Detect which cell encompasses the target text, then output its (x, y) center coordinate. 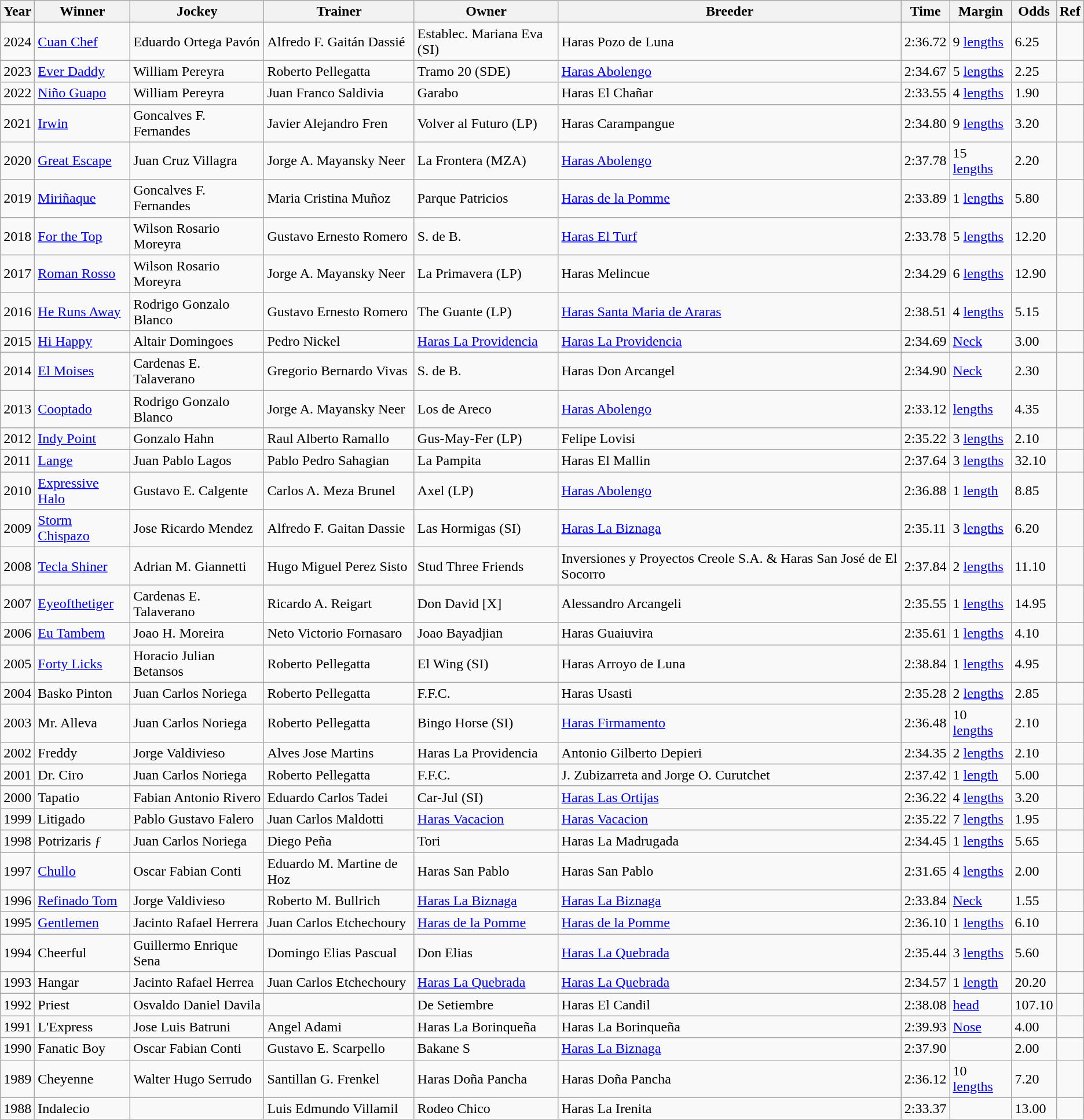
Carlos A. Meza Brunel (339, 491)
2016 (17, 312)
107.10 (1034, 1005)
Axel (LP) (486, 491)
Neto Victorio Fornasaro (339, 634)
Bakane S (486, 1049)
Eduardo M. Martine de Hoz (339, 871)
6 lengths (981, 273)
Irwin (82, 123)
2006 (17, 634)
6.25 (1034, 42)
Margin (981, 12)
2:38.51 (925, 312)
Haras El Turf (730, 236)
14.95 (1034, 603)
Haras Carampangue (730, 123)
The Guante (LP) (486, 312)
2:35.28 (925, 693)
2:36.72 (925, 42)
6.10 (1034, 923)
Joao H. Moreira (197, 634)
2:39.93 (925, 1027)
Hi Happy (82, 341)
Establec. Mariana Eva (SI) (486, 42)
La Primavera (LP) (486, 273)
2.30 (1034, 371)
El Wing (SI) (486, 664)
Javier Alejandro Fren (339, 123)
Hangar (82, 983)
Haras Guaiuvira (730, 634)
Bingo Horse (SI) (486, 723)
Juan Cruz Villagra (197, 161)
2:35.11 (925, 528)
1996 (17, 901)
2014 (17, 371)
Alves Jose Martins (339, 753)
2002 (17, 753)
He Runs Away (82, 312)
Haras Don Arcangel (730, 371)
lengths (981, 409)
5.65 (1034, 841)
2017 (17, 273)
Tecla Shiner (82, 566)
1994 (17, 953)
Gustavo E. Calgente (197, 491)
2:37.84 (925, 566)
Juan Carlos Maldotti (339, 819)
5.00 (1034, 775)
Niño Guapo (82, 93)
Jose Ricardo Mendez (197, 528)
12.90 (1034, 273)
Antonio Gilberto Depieri (730, 753)
1992 (17, 1005)
Alfredo F. Gaitan Dassie (339, 528)
Pablo Gustavo Falero (197, 819)
Odds (1034, 12)
Las Hormigas (SI) (486, 528)
2003 (17, 723)
Ricardo A. Reigart (339, 603)
Haras Firmamento (730, 723)
Gentlemen (82, 923)
2:33.78 (925, 236)
2023 (17, 71)
Horacio Julian Betansos (197, 664)
7.20 (1034, 1078)
2:38.08 (925, 1005)
Year (17, 12)
Juan Franco Saldivia (339, 93)
2021 (17, 123)
Haras La Madrugada (730, 841)
Miriñaque (82, 198)
5.60 (1034, 953)
Haras Las Ortijas (730, 797)
Trainer (339, 12)
Dr. Ciro (82, 775)
Parque Patricios (486, 198)
Priest (82, 1005)
2020 (17, 161)
Tapatio (82, 797)
Jacinto Rafael Herrea (197, 983)
2:35.55 (925, 603)
2019 (17, 198)
Jose Luis Batruni (197, 1027)
2018 (17, 236)
Volver al Futuro (LP) (486, 123)
Forty Licks (82, 664)
1990 (17, 1049)
Winner (82, 12)
Pablo Pedro Sahagian (339, 461)
Gus-May-Fer (LP) (486, 439)
2007 (17, 603)
Garabo (486, 93)
Luis Edmundo Villamil (339, 1108)
Roberto M. Bullrich (339, 901)
Chullo (82, 871)
Storm Chispazo (82, 528)
2015 (17, 341)
Rodeo Chico (486, 1108)
De Setiembre (486, 1005)
5.15 (1034, 312)
11.10 (1034, 566)
2:36.22 (925, 797)
2:33.89 (925, 198)
Potrizaris ƒ (82, 841)
Felipe Lovisi (730, 439)
Domingo Elias Pascual (339, 953)
Haras Santa Maria de Araras (730, 312)
Indy Point (82, 439)
4.10 (1034, 634)
2:38.84 (925, 664)
4.00 (1034, 1027)
Walter Hugo Serrudo (197, 1078)
Eyeofthetiger (82, 603)
Jacinto Rafael Herrera (197, 923)
1997 (17, 871)
Haras Arroyo de Luna (730, 664)
Stud Three Friends (486, 566)
Hugo Miguel Perez Sisto (339, 566)
Fabian Antonio Rivero (197, 797)
Mr. Alleva (82, 723)
2:34.67 (925, 71)
2.85 (1034, 693)
2:37.42 (925, 775)
2:33.12 (925, 409)
Don Elias (486, 953)
Altair Domingoes (197, 341)
1988 (17, 1108)
2000 (17, 797)
Gustavo E. Scarpello (339, 1049)
2:36.12 (925, 1078)
2:35.61 (925, 634)
2:36.88 (925, 491)
Freddy (82, 753)
Cuan Chef (82, 42)
2:36.48 (925, 723)
Cooptado (82, 409)
Tramo 20 (SDE) (486, 71)
Lange (82, 461)
El Moises (82, 371)
Los de Areco (486, 409)
Roman Rosso (82, 273)
Alfredo F. Gaitán Dassié (339, 42)
Breeder (730, 12)
6.20 (1034, 528)
2:34.57 (925, 983)
Maria Cristina Muñoz (339, 198)
2024 (17, 42)
Litigado (82, 819)
2.25 (1034, 71)
1989 (17, 1078)
Pedro Nickel (339, 341)
head (981, 1005)
1.90 (1034, 93)
5.80 (1034, 198)
Santillan G. Frenkel (339, 1078)
2:37.64 (925, 461)
Cheyenne (82, 1078)
1995 (17, 923)
Indalecio (82, 1108)
1.55 (1034, 901)
2009 (17, 528)
Adrian M. Giannetti (197, 566)
Eu Tambem (82, 634)
Haras Usasti (730, 693)
15 lengths (981, 161)
2:37.78 (925, 161)
2:34.45 (925, 841)
Diego Peña (339, 841)
32.10 (1034, 461)
13.00 (1034, 1108)
Raul Alberto Ramallo (339, 439)
2:36.10 (925, 923)
Inversiones y Proyectos Creole S.A. & Haras San José de El Socorro (730, 566)
Time (925, 12)
2:34.35 (925, 753)
7 lengths (981, 819)
La Frontera (MZA) (486, 161)
2022 (17, 93)
2:34.80 (925, 123)
Haras Melincue (730, 273)
8.85 (1034, 491)
4.95 (1034, 664)
2:34.29 (925, 273)
20.20 (1034, 983)
2.20 (1034, 161)
1998 (17, 841)
Juan Pablo Lagos (197, 461)
2:33.55 (925, 93)
1993 (17, 983)
Basko Pinton (82, 693)
Gonzalo Hahn (197, 439)
Fanatic Boy (82, 1049)
Haras El Candil (730, 1005)
Owner (486, 12)
Cheerful (82, 953)
Tori (486, 841)
12.20 (1034, 236)
Ever Daddy (82, 71)
3.00 (1034, 341)
L'Express (82, 1027)
1991 (17, 1027)
2:37.90 (925, 1049)
2:33.37 (925, 1108)
2008 (17, 566)
Haras El Chañar (730, 93)
Eduardo Ortega Pavón (197, 42)
Car-Jul (SI) (486, 797)
Jockey (197, 12)
1999 (17, 819)
2010 (17, 491)
La Pampita (486, 461)
For the Top (82, 236)
Ref (1070, 12)
Haras Pozo de Luna (730, 42)
Eduardo Carlos Tadei (339, 797)
2004 (17, 693)
2:35.44 (925, 953)
2005 (17, 664)
2:34.90 (925, 371)
2011 (17, 461)
2013 (17, 409)
Great Escape (82, 161)
2001 (17, 775)
2012 (17, 439)
Joao Bayadjian (486, 634)
4.35 (1034, 409)
Expressive Halo (82, 491)
Osvaldo Daniel Davila (197, 1005)
Haras La Irenita (730, 1108)
Haras El Mallin (730, 461)
2:31.65 (925, 871)
2:34.69 (925, 341)
Gregorio Bernardo Vivas (339, 371)
2:33.84 (925, 901)
Angel Adami (339, 1027)
Don David [X] (486, 603)
Nose (981, 1027)
Refinado Tom (82, 901)
1.95 (1034, 819)
J. Zubizarreta and Jorge O. Curutchet (730, 775)
Guillermo Enrique Sena (197, 953)
Alessandro Arcangeli (730, 603)
